For the text-containing cell, return its midpoint in (x, y) coordinate format. 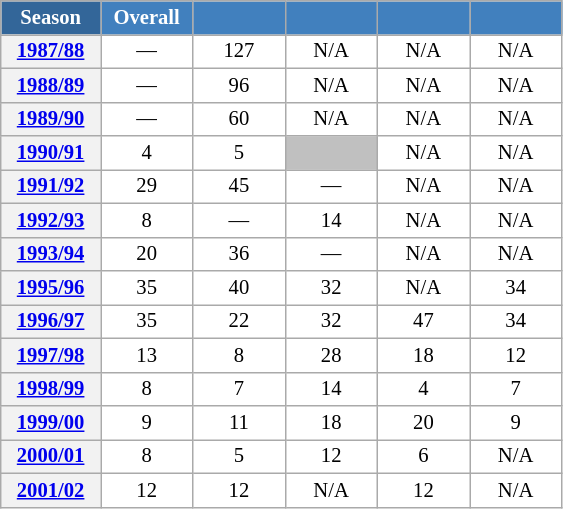
1989/90 (51, 119)
11 (239, 423)
1997/98 (51, 355)
6 (423, 456)
1993/94 (51, 254)
13 (146, 355)
29 (146, 186)
22 (239, 321)
96 (239, 85)
2000/01 (51, 456)
1998/99 (51, 389)
47 (423, 321)
1995/96 (51, 287)
Season (51, 17)
36 (239, 254)
1991/92 (51, 186)
60 (239, 119)
1996/97 (51, 321)
40 (239, 287)
28 (331, 355)
2001/02 (51, 490)
1992/93 (51, 220)
1999/00 (51, 423)
127 (239, 51)
1987/88 (51, 51)
Overall (146, 17)
45 (239, 186)
1990/91 (51, 153)
1988/89 (51, 85)
